Extract the [X, Y] coordinate from the center of the cell holding the provided text.  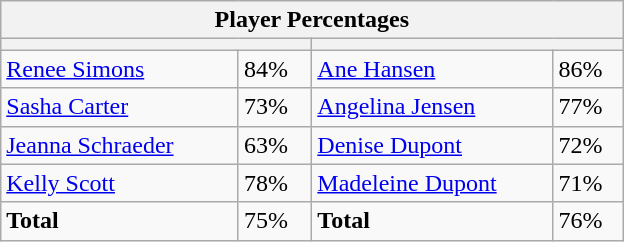
Renee Simons [120, 69]
77% [588, 107]
Angelina Jensen [432, 107]
Ane Hansen [432, 69]
86% [588, 69]
Jeanna Schraeder [120, 145]
Sasha Carter [120, 107]
71% [588, 183]
Player Percentages [312, 20]
76% [588, 221]
Madeleine Dupont [432, 183]
Denise Dupont [432, 145]
75% [274, 221]
73% [274, 107]
78% [274, 183]
Kelly Scott [120, 183]
84% [274, 69]
72% [588, 145]
63% [274, 145]
